Identify which cell holds the provided text, then report its (X, Y) central coordinate. 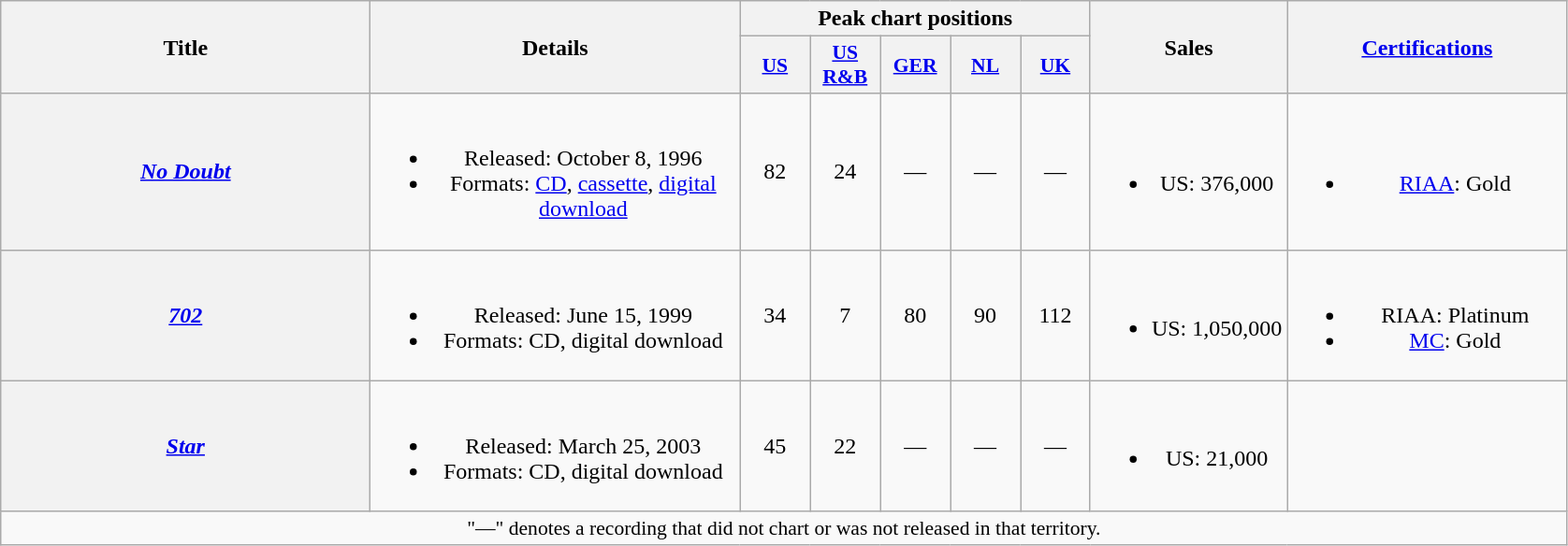
Details (556, 47)
No Doubt (185, 172)
RIAA: PlatinumMC: Gold (1428, 315)
UK (1055, 65)
US: 21,000 (1188, 446)
Title (185, 47)
Star (185, 446)
702 (185, 315)
US: 1,050,000 (1188, 315)
Released: October 8, 1996Formats: CD, cassette, digital download (556, 172)
US (775, 65)
Released: March 25, 2003Formats: CD, digital download (556, 446)
Sales (1188, 47)
7 (846, 315)
90 (986, 315)
80 (915, 315)
GER (915, 65)
Released: June 15, 1999Formats: CD, digital download (556, 315)
"—" denotes a recording that did not chart or was not released in that territory. (784, 528)
Certifications (1428, 47)
24 (846, 172)
112 (1055, 315)
US: 376,000 (1188, 172)
NL (986, 65)
22 (846, 446)
34 (775, 315)
US R&B (846, 65)
82 (775, 172)
Peak chart positions (915, 19)
RIAA: Gold (1428, 172)
45 (775, 446)
